Pinpoint the cell where the given text exists, returning its (X, Y) midpoint coordinate. 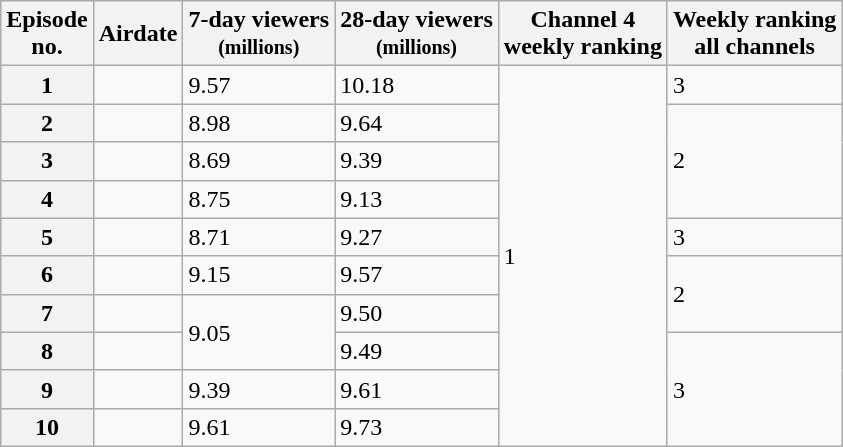
6 (47, 275)
9.49 (417, 351)
9.05 (259, 332)
8 (47, 351)
9.13 (417, 199)
9.27 (417, 237)
9.50 (417, 313)
28-day viewers(millions) (417, 34)
Airdate (138, 34)
9.15 (259, 275)
9 (47, 389)
Episodeno. (47, 34)
10 (47, 427)
8.98 (259, 123)
4 (47, 199)
8.71 (259, 237)
7 (47, 313)
10.18 (417, 85)
5 (47, 237)
9.73 (417, 427)
Channel 4weekly ranking (582, 34)
8.69 (259, 161)
Weekly rankingall channels (754, 34)
7-day viewers(millions) (259, 34)
9.64 (417, 123)
8.75 (259, 199)
